Provide the [X, Y] coordinate of the cell's center where the given text is located.  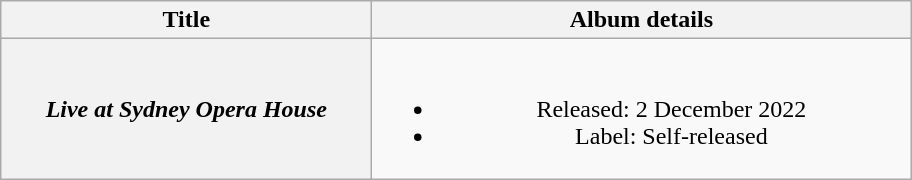
Released: 2 December 2022Label: Self-released [642, 109]
Live at Sydney Opera House [186, 109]
Album details [642, 20]
Title [186, 20]
